Return [X, Y] of the center of cell containing provided text 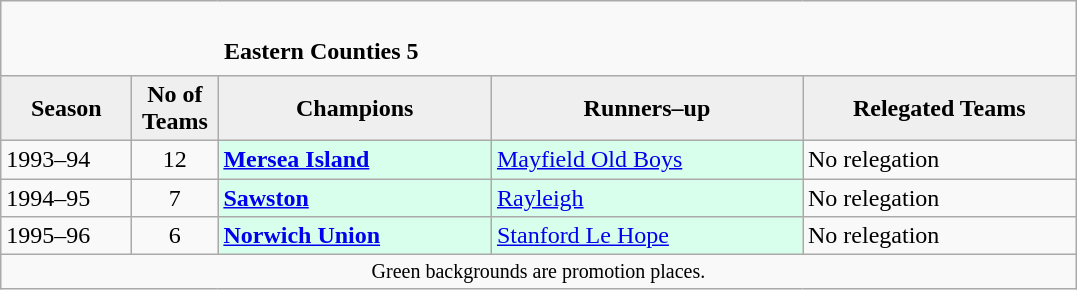
Relegated Teams [939, 108]
1994–95 [66, 197]
Norwich Union [355, 236]
Mayfield Old Boys [646, 159]
No of Teams [175, 108]
7 [175, 197]
Stanford Le Hope [646, 236]
Green backgrounds are promotion places. [538, 272]
Champions [355, 108]
Mersea Island [355, 159]
Runners–up [646, 108]
6 [175, 236]
Season [66, 108]
Rayleigh [646, 197]
1993–94 [66, 159]
12 [175, 159]
1995–96 [66, 236]
Sawston [355, 197]
